From the cell containing the given text, extract its center point as (X, Y) coordinate. 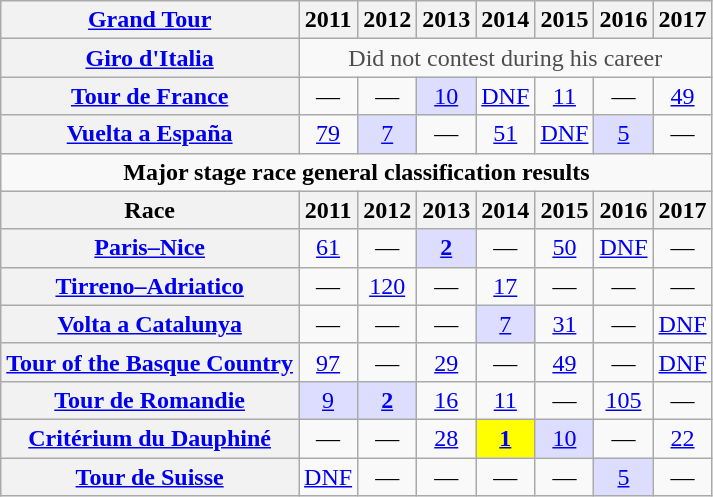
Vuelta a España (150, 134)
61 (328, 248)
22 (682, 438)
Giro d'Italia (150, 58)
97 (328, 362)
Tour of the Basque Country (150, 362)
28 (446, 438)
17 (506, 286)
Tirreno–Adriatico (150, 286)
16 (446, 400)
Did not contest during his career (506, 58)
Tour de France (150, 96)
Grand Tour (150, 20)
51 (506, 134)
Critérium du Dauphiné (150, 438)
1 (506, 438)
Volta a Catalunya (150, 324)
Paris–Nice (150, 248)
Major stage race general classification results (356, 172)
120 (388, 286)
31 (564, 324)
29 (446, 362)
9 (328, 400)
50 (564, 248)
Tour de Suisse (150, 477)
105 (624, 400)
Race (150, 210)
Tour de Romandie (150, 400)
79 (328, 134)
